Output the [X, Y] coordinate of the center of the cell containing the given text.  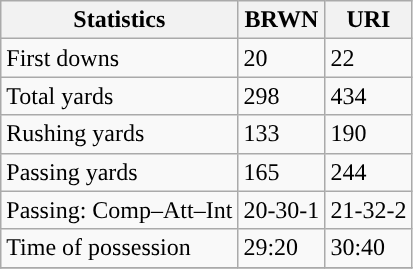
22 [368, 58]
298 [282, 96]
First downs [120, 58]
20-30-1 [282, 210]
BRWN [282, 20]
29:20 [282, 248]
Passing yards [120, 172]
165 [282, 172]
Rushing yards [120, 134]
133 [282, 134]
190 [368, 134]
Total yards [120, 96]
Statistics [120, 20]
434 [368, 96]
URI [368, 20]
30:40 [368, 248]
Passing: Comp–Att–Int [120, 210]
Time of possession [120, 248]
244 [368, 172]
20 [282, 58]
21-32-2 [368, 210]
